Find where the given text appears and provide that cell's center as (X, Y) coordinate. 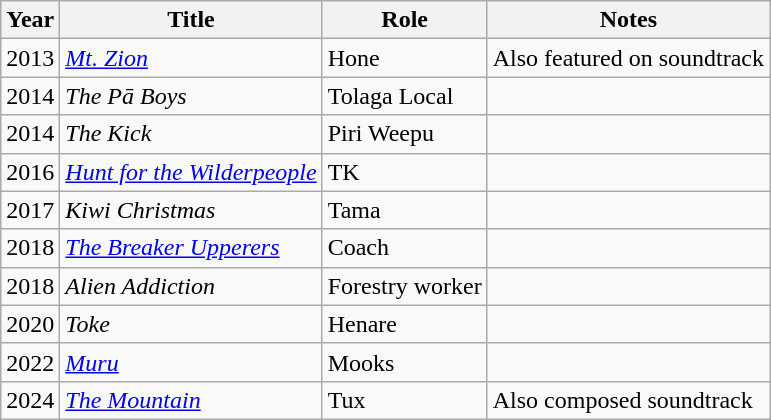
Also featured on soundtrack (628, 58)
Also composed soundtrack (628, 400)
2024 (30, 400)
2022 (30, 362)
Forestry worker (404, 286)
Muru (191, 362)
2020 (30, 324)
TK (404, 172)
Tama (404, 210)
Role (404, 20)
2017 (30, 210)
The Mountain (191, 400)
Alien Addiction (191, 286)
Coach (404, 248)
2016 (30, 172)
Piri Weepu (404, 134)
Henare (404, 324)
Kiwi Christmas (191, 210)
Tolaga Local (404, 96)
Mt. Zion (191, 58)
Year (30, 20)
Notes (628, 20)
Mooks (404, 362)
Hone (404, 58)
The Breaker Upperers (191, 248)
Hunt for the Wilderpeople (191, 172)
The Pā Boys (191, 96)
The Kick (191, 134)
Tux (404, 400)
Toke (191, 324)
2013 (30, 58)
Title (191, 20)
